For the text-containing cell, return its midpoint in [x, y] coordinate format. 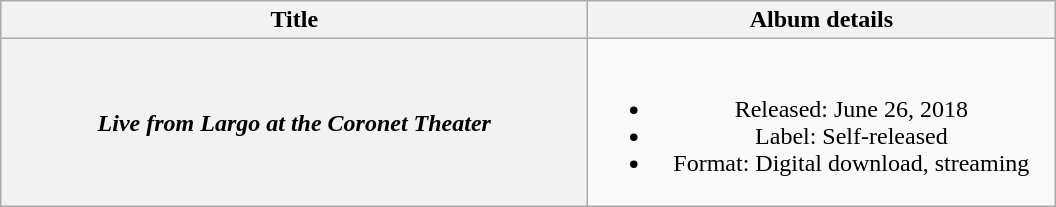
Album details [822, 20]
Title [294, 20]
Live from Largo at the Coronet Theater [294, 122]
Released: June 26, 2018Label: Self-releasedFormat: Digital download, streaming [822, 122]
